Pinpoint the cell where the given text exists, returning its (X, Y) midpoint coordinate. 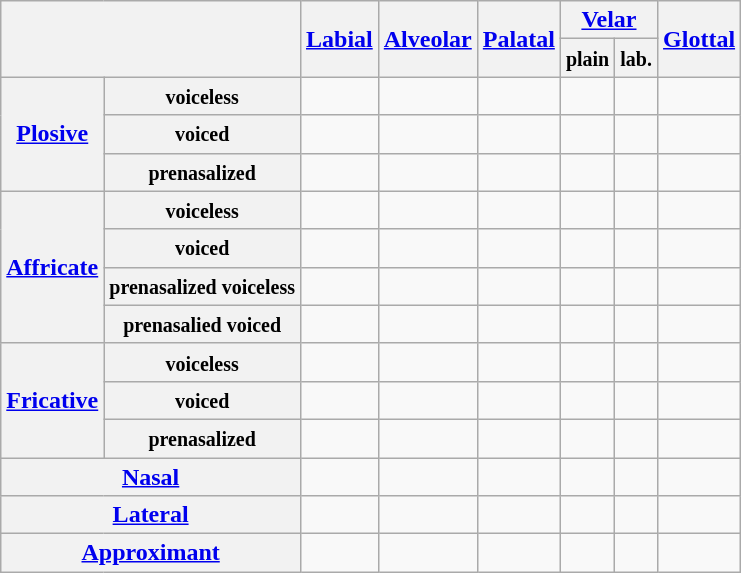
Labial (339, 39)
plain (587, 58)
Alveolar (428, 39)
Affricate (52, 267)
Palatal (518, 39)
prenasalied voiced (202, 324)
lab. (636, 58)
Approximant (151, 553)
Glottal (700, 39)
Plosive (52, 134)
Fricative (52, 400)
Velar (608, 20)
prenasalized voiceless (202, 286)
Lateral (151, 515)
Nasal (151, 477)
